Output the (X, Y) coordinate of the center of the cell containing the given text.  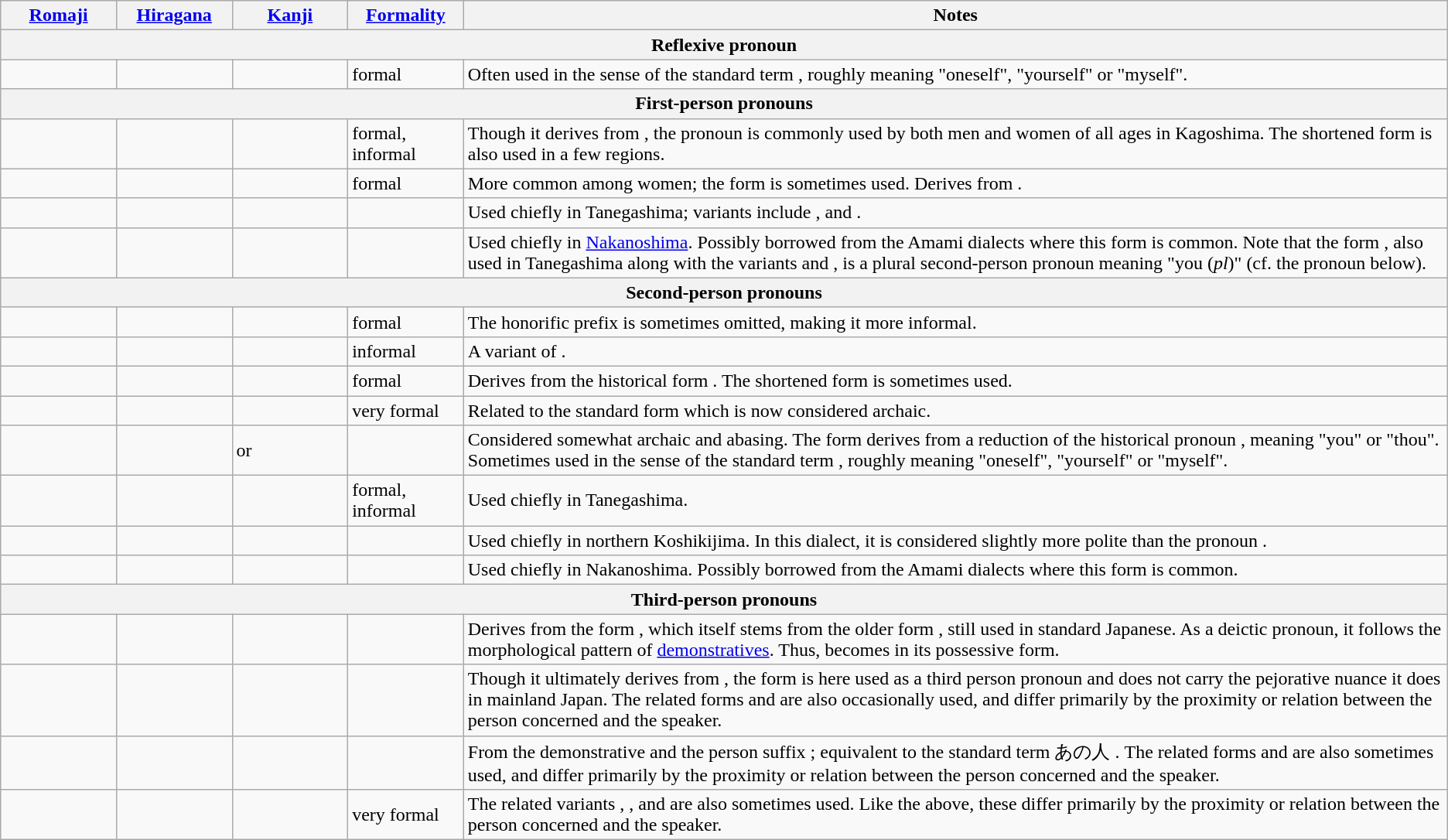
Hiragana (174, 15)
Kanji (290, 15)
Related to the standard form which is now considered archaic. (955, 411)
Used chiefly in Nakanoshima. Possibly borrowed from the Amami dialects where this form is common. (955, 570)
Formality (406, 15)
Romaji (59, 15)
or (290, 450)
Derives from the historical form . The shortened form is sometimes used. (955, 381)
informal (406, 351)
Often used in the sense of the standard term , roughly meaning "oneself", "yourself" or "myself". (955, 74)
Third-person pronouns (724, 599)
Used chiefly in northern Koshikijima. In this dialect, it is considered slightly more polite than the pronoun . (955, 541)
More common among women; the form is sometimes used. Derives from . (955, 183)
The honorific prefix is sometimes omitted, making it more informal. (955, 322)
Used chiefly in Tanegashima. (955, 501)
A variant of . (955, 351)
Notes (955, 15)
Used chiefly in Tanegashima; variants include , and . (955, 213)
Second-person pronouns (724, 292)
First-person pronouns (724, 104)
Reflexive pronoun (724, 45)
